Find where the given text appears and provide that cell's center as [x, y] coordinate. 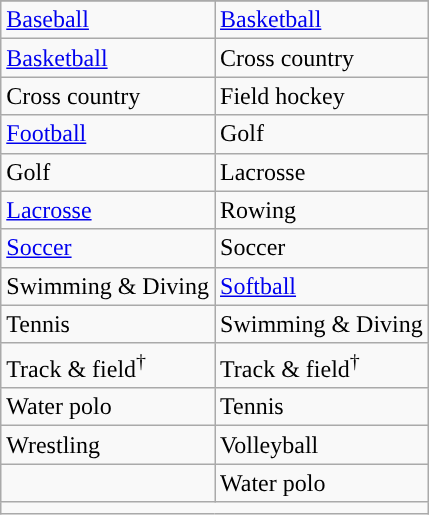
Rowing [321, 210]
Softball [321, 286]
Field hockey [321, 96]
Baseball [108, 20]
Volleyball [321, 445]
Wrestling [108, 445]
Football [108, 134]
